Pinpoint the cell where the given text exists, returning its [X, Y] midpoint coordinate. 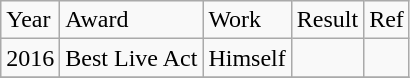
Year [30, 20]
Himself [247, 58]
Award [132, 20]
2016 [30, 58]
Ref [387, 20]
Result [327, 20]
Best Live Act [132, 58]
Work [247, 20]
